Search for the cell housing the specified text and yield its (X, Y) center coordinate. 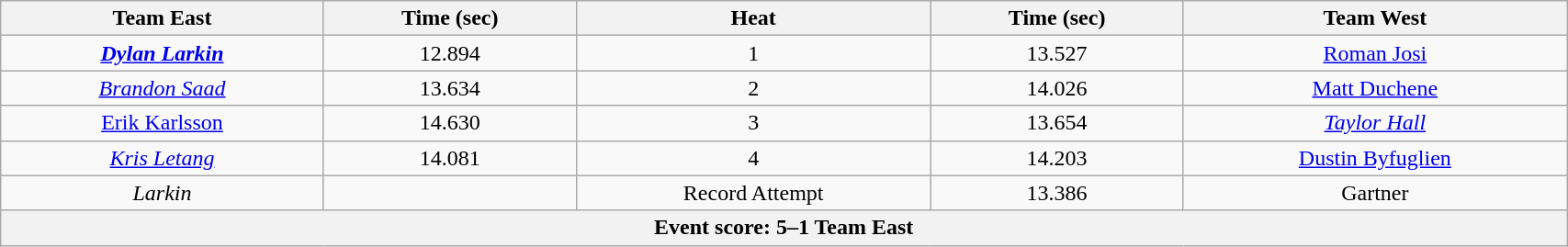
13.527 (1056, 53)
1 (753, 53)
2 (753, 88)
13.654 (1056, 123)
Record Attempt (753, 193)
Team West (1375, 18)
12.894 (450, 53)
14.630 (450, 123)
Event score: 5–1 Team East (784, 228)
Team East (162, 18)
Dylan Larkin (162, 53)
Brandon Saad (162, 88)
Larkin (162, 193)
3 (753, 123)
4 (753, 158)
13.634 (450, 88)
Gartner (1375, 193)
Matt Duchene (1375, 88)
Erik Karlsson (162, 123)
14.081 (450, 158)
14.026 (1056, 88)
13.386 (1056, 193)
Kris Letang (162, 158)
Taylor Hall (1375, 123)
14.203 (1056, 158)
Heat (753, 18)
Dustin Byfuglien (1375, 158)
Roman Josi (1375, 53)
